Provide the (x, y) coordinate of the cell's center where the given text is located.  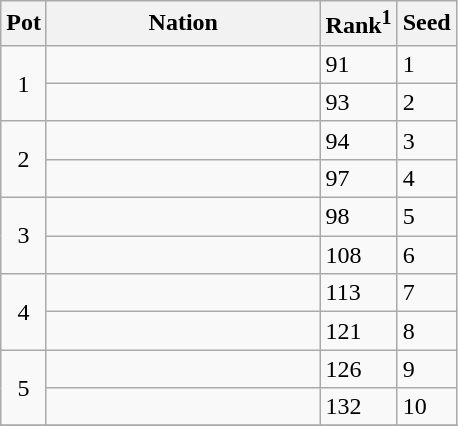
113 (358, 293)
Rank1 (358, 24)
132 (358, 407)
93 (358, 102)
98 (358, 217)
10 (426, 407)
8 (426, 331)
121 (358, 331)
6 (426, 255)
7 (426, 293)
94 (358, 140)
126 (358, 369)
Pot (24, 24)
91 (358, 64)
9 (426, 369)
97 (358, 178)
Nation (183, 24)
108 (358, 255)
Seed (426, 24)
